Determine the [X, Y] coordinate at the center of the cell enclosing the given text.  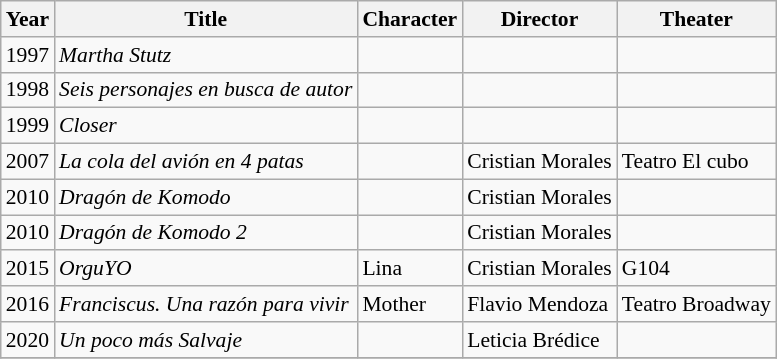
Closer [206, 126]
Year [28, 19]
Flavio Mendoza [540, 304]
Un poco más Salvaje [206, 340]
La cola del avión en 4 patas [206, 162]
Dragón de Komodo [206, 197]
Dragón de Komodo 2 [206, 233]
1997 [28, 55]
Teatro El cubo [696, 162]
Theater [696, 19]
1999 [28, 126]
Teatro Broadway [696, 304]
Leticia Brédice [540, 340]
OrguYO [206, 269]
2007 [28, 162]
Mother [410, 304]
Title [206, 19]
G104 [696, 269]
2016 [28, 304]
2020 [28, 340]
Franciscus. Una razón para vivir [206, 304]
Martha Stutz [206, 55]
2015 [28, 269]
Seis personajes en busca de autor [206, 90]
Director [540, 19]
Character [410, 19]
Lina [410, 269]
1998 [28, 90]
